Identify which cell holds the provided text, then report its (X, Y) central coordinate. 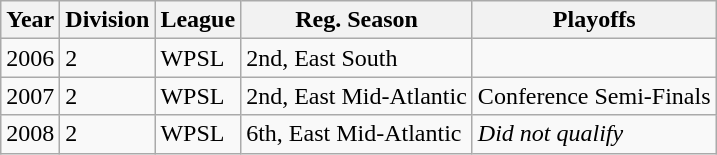
2007 (30, 96)
2006 (30, 58)
League (198, 20)
Division (108, 20)
2008 (30, 134)
Conference Semi-Finals (594, 96)
Did not qualify (594, 134)
Playoffs (594, 20)
Year (30, 20)
Reg. Season (357, 20)
6th, East Mid-Atlantic (357, 134)
2nd, East South (357, 58)
2nd, East Mid-Atlantic (357, 96)
